Provide the (X, Y) coordinate of the cell's center where the given text is located.  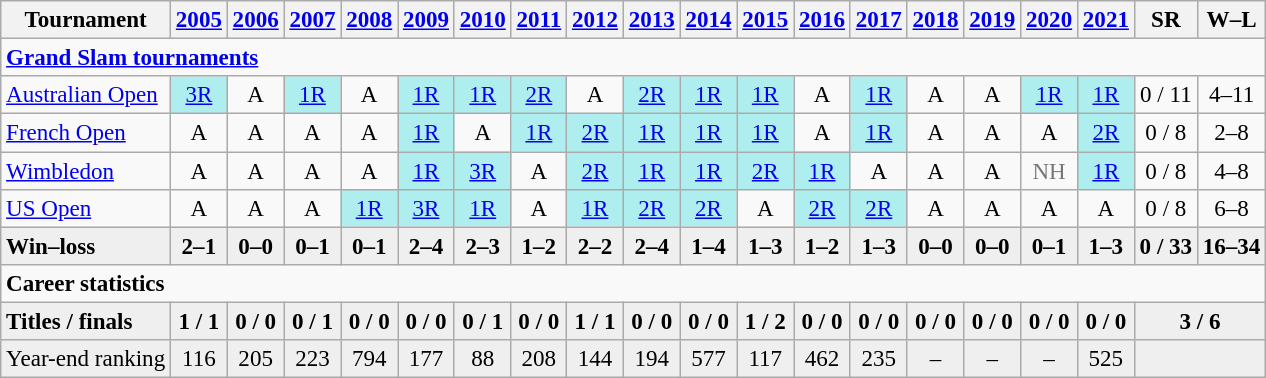
2012 (596, 20)
194 (652, 359)
Tournament (86, 20)
2020 (1050, 20)
2–8 (1231, 133)
1 / 2 (766, 322)
4–11 (1231, 95)
US Open (86, 209)
2017 (878, 20)
235 (878, 359)
2–2 (596, 246)
794 (370, 359)
223 (312, 359)
3 / 6 (1200, 322)
2010 (482, 20)
2006 (256, 20)
W–L (1231, 20)
2019 (992, 20)
2–1 (200, 246)
Win–loss (86, 246)
4–8 (1231, 171)
SR (1166, 20)
6–8 (1231, 209)
2021 (1106, 20)
2007 (312, 20)
88 (482, 359)
117 (766, 359)
16–34 (1231, 246)
2005 (200, 20)
2016 (822, 20)
2009 (426, 20)
0 / 11 (1166, 95)
208 (539, 359)
577 (708, 359)
2014 (708, 20)
Career statistics (634, 284)
0 / 33 (1166, 246)
Wimbledon (86, 171)
205 (256, 359)
Titles / finals (86, 322)
2013 (652, 20)
1–4 (708, 246)
2011 (539, 20)
2–3 (482, 246)
2018 (936, 20)
462 (822, 359)
Australian Open (86, 95)
525 (1106, 359)
Year-end ranking (86, 359)
NH (1050, 171)
2015 (766, 20)
2008 (370, 20)
177 (426, 359)
144 (596, 359)
French Open (86, 133)
Grand Slam tournaments (634, 58)
116 (200, 359)
